Locate the cell with the specified text and output its (X, Y) center coordinate. 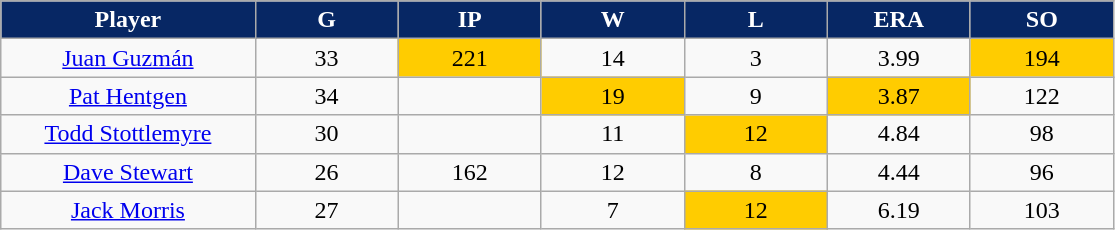
Todd Stottlemyre (128, 134)
221 (470, 58)
IP (470, 20)
Pat Hentgen (128, 96)
4.84 (898, 134)
33 (326, 58)
3.99 (898, 58)
96 (1042, 172)
30 (326, 134)
162 (470, 172)
9 (756, 96)
Player (128, 20)
6.19 (898, 210)
ERA (898, 20)
122 (1042, 96)
7 (612, 210)
26 (326, 172)
Jack Morris (128, 210)
98 (1042, 134)
4.44 (898, 172)
L (756, 20)
27 (326, 210)
14 (612, 58)
W (612, 20)
SO (1042, 20)
G (326, 20)
Dave Stewart (128, 172)
3.87 (898, 96)
8 (756, 172)
34 (326, 96)
11 (612, 134)
194 (1042, 58)
3 (756, 58)
19 (612, 96)
Juan Guzmán (128, 58)
103 (1042, 210)
